For the text-containing cell, return its midpoint in (x, y) coordinate format. 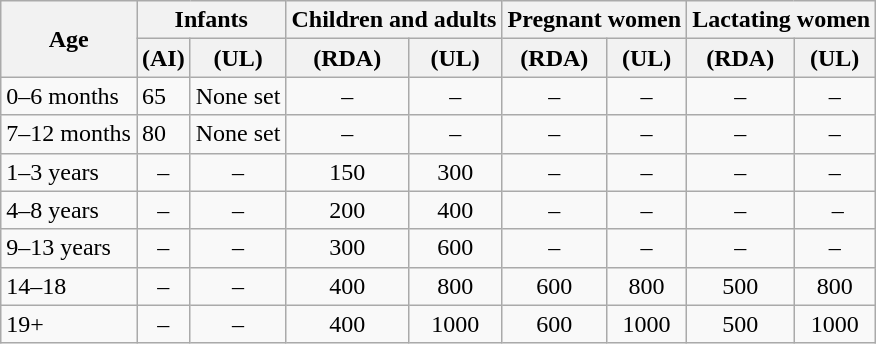
1–3 years (69, 172)
7–12 months (69, 134)
Infants (210, 20)
Lactating women (782, 20)
80 (163, 134)
9–13 years (69, 248)
Children and adults (394, 20)
(AI) (163, 58)
4–8 years (69, 210)
200 (347, 210)
14–18 (69, 286)
Pregnant women (594, 20)
150 (347, 172)
Age (69, 39)
19+ (69, 324)
65 (163, 96)
0–6 months (69, 96)
